Scan for the cell matching the given text and deliver its [X, Y] coordinate at center. 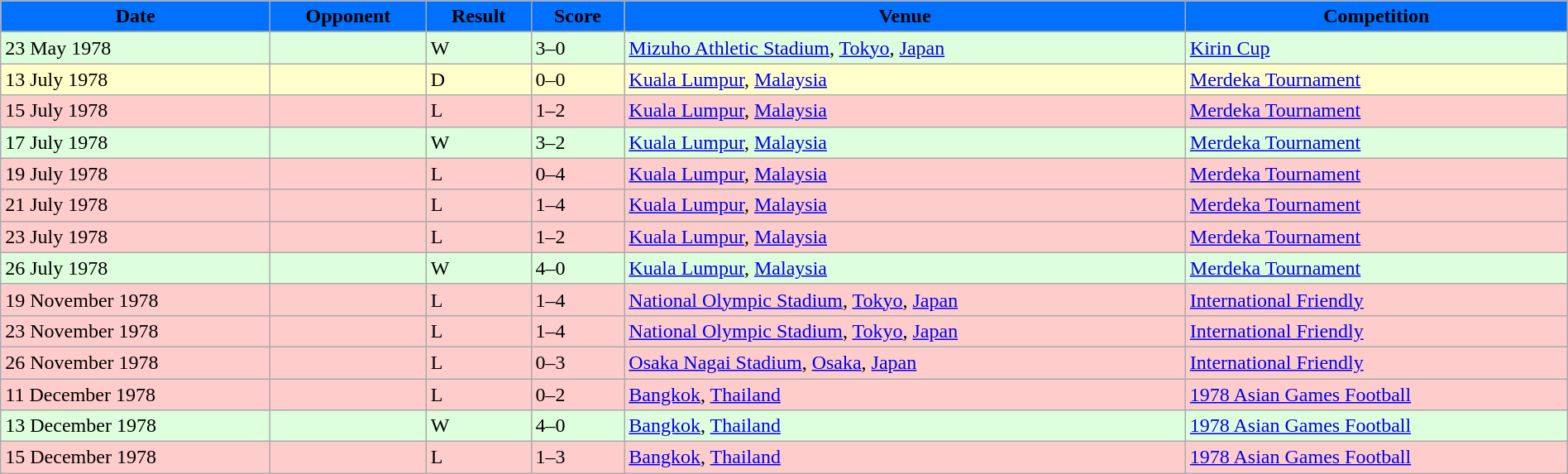
Mizuho Athletic Stadium, Tokyo, Japan [905, 48]
1–3 [577, 457]
Competition [1376, 17]
0–0 [577, 79]
23 July 1978 [136, 237]
13 July 1978 [136, 79]
D [478, 79]
3–0 [577, 48]
0–4 [577, 174]
Score [577, 17]
Kirin Cup [1376, 48]
23 November 1978 [136, 331]
Osaka Nagai Stadium, Osaka, Japan [905, 362]
19 July 1978 [136, 174]
17 July 1978 [136, 142]
0–2 [577, 395]
15 July 1978 [136, 111]
13 December 1978 [136, 426]
Opponent [349, 17]
15 December 1978 [136, 457]
3–2 [577, 142]
11 December 1978 [136, 395]
19 November 1978 [136, 299]
Venue [905, 17]
Result [478, 17]
23 May 1978 [136, 48]
26 July 1978 [136, 268]
21 July 1978 [136, 205]
26 November 1978 [136, 362]
0–3 [577, 362]
Date [136, 17]
